Detect which cell encompasses the target text, then output its (x, y) center coordinate. 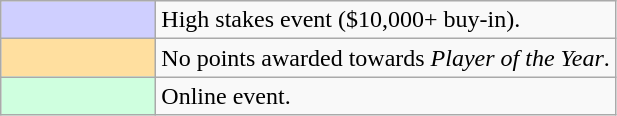
High stakes event ($10,000+ buy-in). (386, 20)
No points awarded towards Player of the Year. (386, 58)
Online event. (386, 96)
